Identify which cell holds the provided text, then report its [x, y] central coordinate. 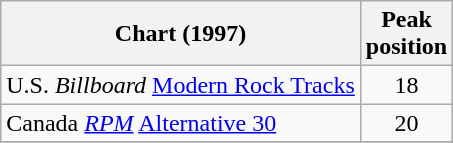
20 [406, 123]
18 [406, 85]
U.S. Billboard Modern Rock Tracks [181, 85]
Peakposition [406, 34]
Canada RPM Alternative 30 [181, 123]
Chart (1997) [181, 34]
